Pinpoint the cell where the given text exists, returning its (X, Y) midpoint coordinate. 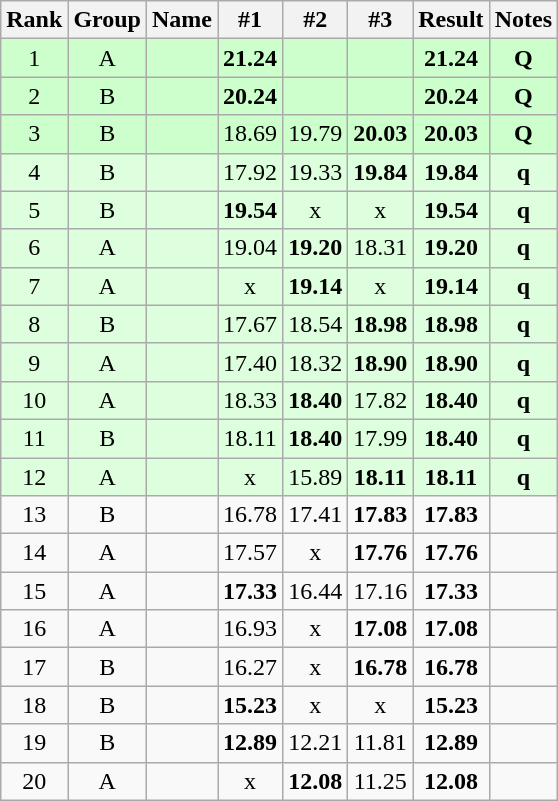
7 (34, 286)
17.92 (250, 172)
Notes (523, 20)
16.44 (316, 591)
15 (34, 591)
15.89 (316, 477)
19.04 (250, 248)
20 (34, 781)
19 (34, 743)
#1 (250, 20)
18 (34, 705)
Result (451, 20)
11.25 (380, 781)
16 (34, 629)
17.41 (316, 515)
Name (182, 20)
12 (34, 477)
#3 (380, 20)
18.33 (250, 400)
18.31 (380, 248)
19.33 (316, 172)
17.82 (380, 400)
17.40 (250, 362)
6 (34, 248)
Rank (34, 20)
16.27 (250, 667)
8 (34, 324)
19.79 (316, 134)
11 (34, 438)
17 (34, 667)
11.81 (380, 743)
13 (34, 515)
10 (34, 400)
17.16 (380, 591)
2 (34, 96)
4 (34, 172)
17.57 (250, 553)
18.32 (316, 362)
18.54 (316, 324)
16.93 (250, 629)
#2 (316, 20)
1 (34, 58)
Group (108, 20)
5 (34, 210)
17.99 (380, 438)
14 (34, 553)
3 (34, 134)
12.21 (316, 743)
9 (34, 362)
18.69 (250, 134)
17.67 (250, 324)
